Locate the cell with the specified text and output its [x, y] center coordinate. 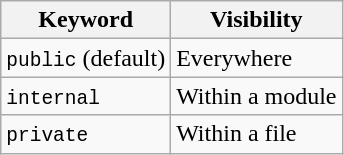
Visibility [256, 20]
internal [86, 96]
private [86, 134]
Within a module [256, 96]
Within a file [256, 134]
public (default) [86, 58]
Everywhere [256, 58]
Keyword [86, 20]
